Identify which cell holds the provided text, then report its [X, Y] central coordinate. 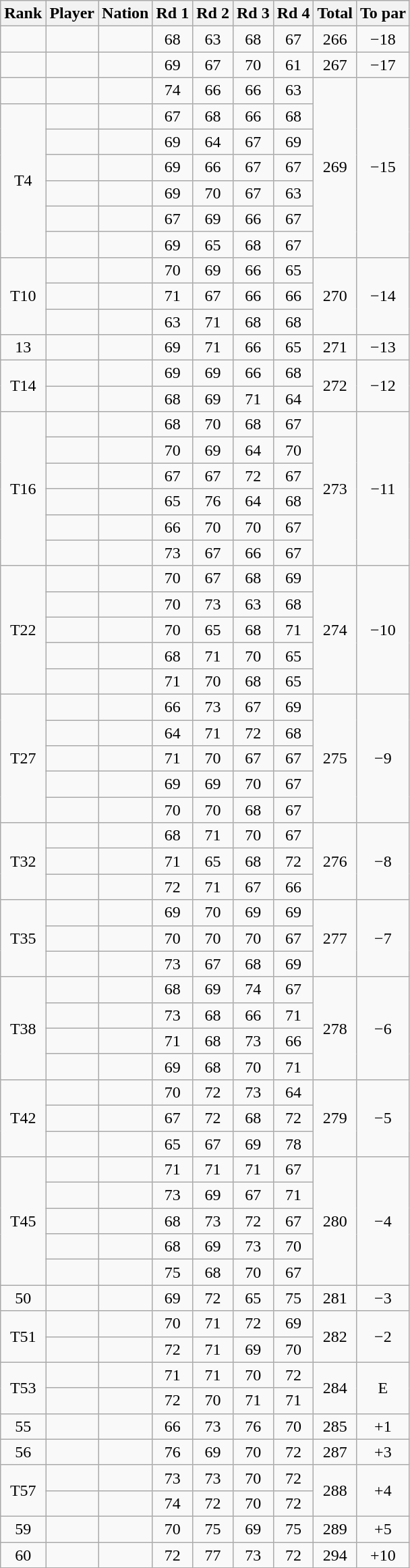
+1 [383, 1426]
267 [335, 65]
Rd 1 [173, 13]
T35 [23, 938]
−18 [383, 39]
T51 [23, 1336]
Rd 4 [293, 13]
288 [335, 1490]
−5 [383, 1118]
T22 [23, 630]
Rd 3 [253, 13]
Player [72, 13]
T45 [23, 1221]
60 [23, 1555]
55 [23, 1426]
+3 [383, 1452]
13 [23, 348]
272 [335, 386]
T14 [23, 386]
−6 [383, 1028]
278 [335, 1028]
285 [335, 1426]
276 [335, 861]
T57 [23, 1490]
78 [293, 1144]
Total [335, 13]
275 [335, 758]
+10 [383, 1555]
269 [335, 167]
−17 [383, 65]
274 [335, 630]
Rank [23, 13]
56 [23, 1452]
+5 [383, 1529]
−3 [383, 1298]
Nation [125, 13]
266 [335, 39]
T27 [23, 758]
−11 [383, 489]
−2 [383, 1336]
280 [335, 1221]
−9 [383, 758]
270 [335, 296]
61 [293, 65]
271 [335, 348]
Rd 2 [213, 13]
T38 [23, 1028]
281 [335, 1298]
50 [23, 1298]
−8 [383, 861]
T16 [23, 489]
+4 [383, 1490]
T42 [23, 1118]
279 [335, 1118]
284 [335, 1388]
−13 [383, 348]
287 [335, 1452]
E [383, 1388]
−12 [383, 386]
−4 [383, 1221]
59 [23, 1529]
77 [213, 1555]
−7 [383, 938]
−10 [383, 630]
−15 [383, 167]
T10 [23, 296]
282 [335, 1336]
T32 [23, 861]
−14 [383, 296]
277 [335, 938]
T53 [23, 1388]
289 [335, 1529]
294 [335, 1555]
T4 [23, 180]
273 [335, 489]
To par [383, 13]
